Return the (x, y) coordinate for the center point of the cell that contains the specified text.  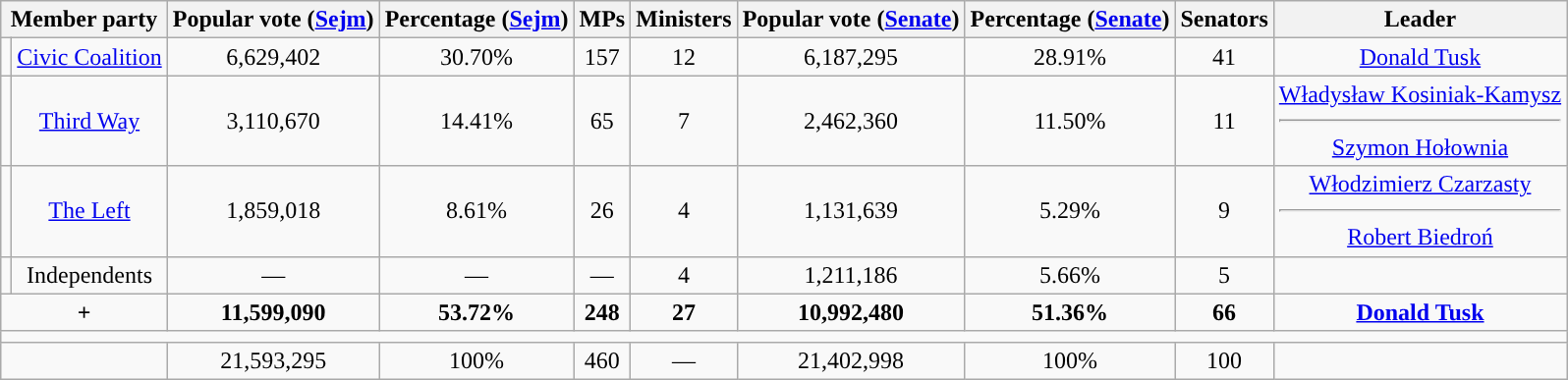
1,859,018 (273, 211)
27 (684, 312)
65 (602, 121)
248 (602, 312)
157 (602, 57)
11.50% (1070, 121)
12 (684, 57)
3,110,670 (273, 121)
100 (1224, 360)
11 (1224, 121)
+ (84, 312)
Władysław Kosiniak-KamyszSzymon Hołownia (1420, 121)
5.66% (1070, 275)
1,131,639 (851, 211)
Percentage (Senate) (1070, 20)
Popular vote (Senate) (851, 20)
Percentage (Sejm) (476, 20)
9 (1224, 211)
Ministers (684, 20)
26 (602, 211)
Popular vote (Sejm) (273, 20)
66 (1224, 312)
7 (684, 121)
Włodzimierz CzarzastyRobert Biedroń (1420, 211)
Leader (1420, 20)
The Left (89, 211)
Member party (84, 20)
21,593,295 (273, 360)
Independents (89, 275)
21,402,998 (851, 360)
14.41% (476, 121)
53.72% (476, 312)
Senators (1224, 20)
Civic Coalition (89, 57)
6,187,295 (851, 57)
5.29% (1070, 211)
5 (1224, 275)
1,211,186 (851, 275)
MPs (602, 20)
41 (1224, 57)
2,462,360 (851, 121)
6,629,402 (273, 57)
460 (602, 360)
Third Way (89, 121)
28.91% (1070, 57)
11,599,090 (273, 312)
8.61% (476, 211)
10,992,480 (851, 312)
51.36% (1070, 312)
30.70% (476, 57)
